Pinpoint the cell where the given text exists, returning its [x, y] midpoint coordinate. 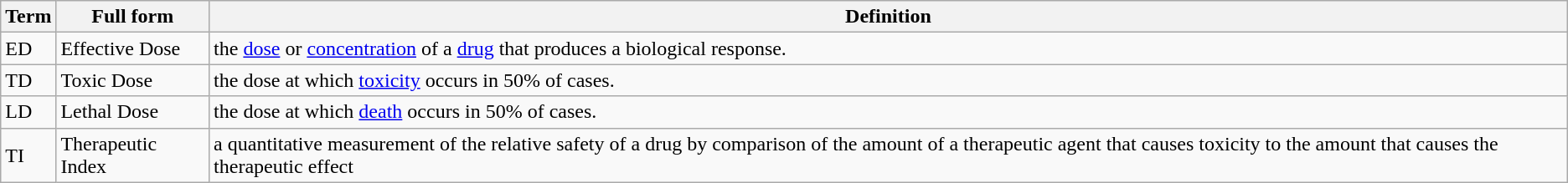
LD [28, 112]
Effective Dose [132, 48]
Full form [132, 17]
TD [28, 80]
ED [28, 48]
the dose at which death occurs in 50% of cases. [889, 112]
the dose or concentration of a drug that produces a biological response. [889, 48]
Term [28, 17]
Toxic Dose [132, 80]
Definition [889, 17]
Therapeutic Index [132, 155]
the dose at which toxicity occurs in 50% of cases. [889, 80]
Lethal Dose [132, 112]
TI [28, 155]
